From the cell containing the given text, extract its center point as [X, Y] coordinate. 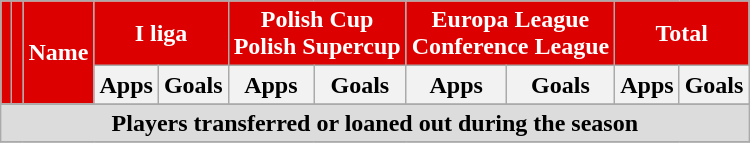
Total [682, 34]
Players transferred or loaned out during the season [375, 123]
Europa LeagueConference League [510, 34]
Polish CupPolish Supercup [317, 34]
Name [58, 52]
I liga [161, 34]
